Return (x, y) of the center of cell containing provided text 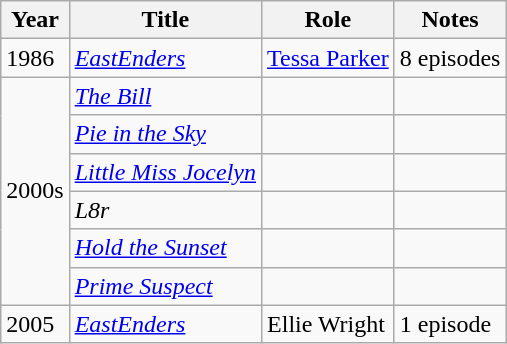
Hold the Sunset (165, 248)
Pie in the Sky (165, 134)
Little Miss Jocelyn (165, 172)
The Bill (165, 96)
1 episode (450, 324)
2000s (35, 191)
2005 (35, 324)
L8r (165, 210)
Title (165, 20)
8 episodes (450, 58)
Ellie Wright (328, 324)
Prime Suspect (165, 286)
1986 (35, 58)
Notes (450, 20)
Year (35, 20)
Tessa Parker (328, 58)
Role (328, 20)
